Return [X, Y] of the center of cell containing provided text 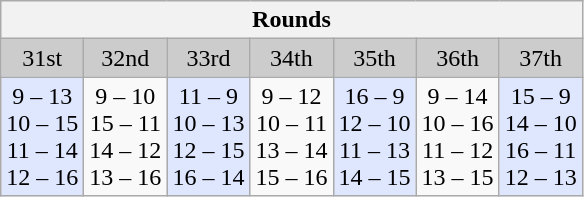
34th [292, 58]
37th [540, 58]
9 – 1210 – 1113 – 1415 – 16 [292, 136]
35th [374, 58]
9 – 1410 – 1611 – 1213 – 15 [458, 136]
31st [42, 58]
36th [458, 58]
9 – 1015 – 1114 – 1213 – 16 [126, 136]
32nd [126, 58]
Rounds [292, 20]
15 – 914 – 1016 – 1112 – 13 [540, 136]
16 – 912 – 1011 – 1314 – 15 [374, 136]
33rd [208, 58]
11 – 910 – 1312 – 1516 – 14 [208, 136]
9 – 1310 – 1511 – 1412 – 16 [42, 136]
